From the cell containing the given text, extract its center point as [X, Y] coordinate. 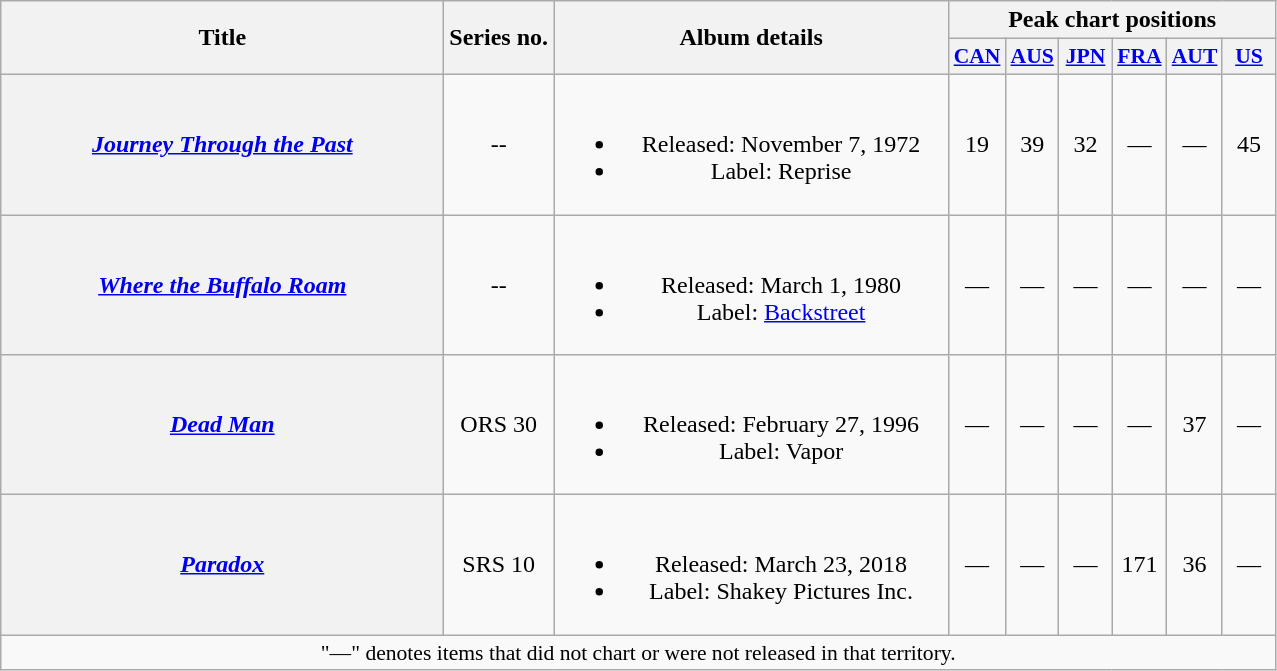
45 [1248, 144]
Dead Man [222, 425]
171 [1139, 565]
Paradox [222, 565]
US [1248, 57]
Where the Buffalo Roam [222, 284]
Released: November 7, 1972Label: Reprise [752, 144]
FRA [1139, 57]
37 [1195, 425]
32 [1086, 144]
Released: March 23, 2018Label: Shakey Pictures Inc. [752, 565]
JPN [1086, 57]
39 [1032, 144]
AUT [1195, 57]
36 [1195, 565]
Peak chart positions [1112, 20]
SRS 10 [499, 565]
"—" denotes items that did not chart or were not released in that territory. [638, 653]
ORS 30 [499, 425]
CAN [978, 57]
AUS [1032, 57]
Released: March 1, 1980Label: Backstreet [752, 284]
Series no. [499, 38]
Title [222, 38]
Released: February 27, 1996Label: Vapor [752, 425]
19 [978, 144]
Album details [752, 38]
Journey Through the Past [222, 144]
